Determine the [x, y] coordinate at the center of the cell enclosing the given text.  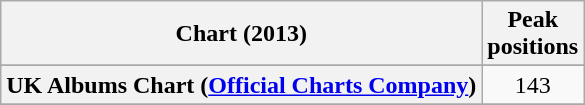
Chart (2013) [242, 34]
Peakpositions [533, 34]
UK Albums Chart (Official Charts Company) [242, 85]
143 [533, 85]
